Find where the given text appears and provide that cell's center as [x, y] coordinate. 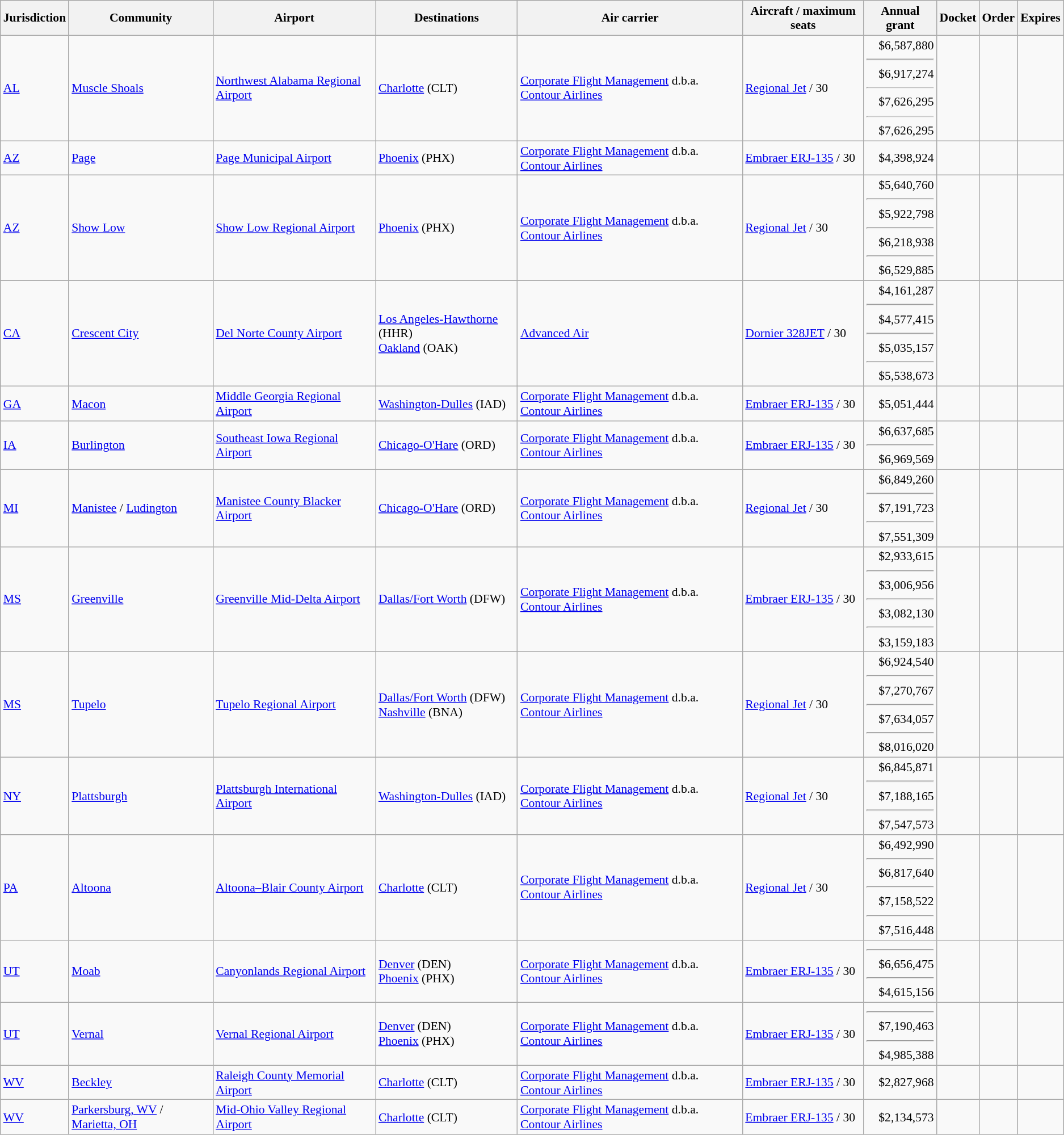
Los Angeles-Hawthorne (HHR)Oakland (OAK) [447, 334]
$6,587,880 $6,917,274 $7,626,295 $7,626,295 [900, 88]
Aircraft / maximum seats [803, 18]
$4,161,287 $4,577,415 $5,035,157 $5,538,673 [900, 334]
$2,933,615 $3,006,956 $3,082,130 $3,159,183 [900, 599]
GA [35, 404]
Manistee County Blacker Airport [294, 508]
$2,827,968 [900, 1083]
Mid-Ohio Valley Regional Airport [294, 1117]
$5,640,760 $5,922,798 $6,218,938 $6,529,885 [900, 228]
Crescent City [141, 334]
Vernal [141, 1034]
$6,849,260 $7,191,723 $7,551,309 [900, 508]
Greenville [141, 599]
Annual grant [900, 18]
Plattsburgh [141, 796]
Show Low Regional Airport [294, 228]
Del Norte County Airport [294, 334]
$6,492,990 $6,817,640 $7,158,522 $7,516,448 [900, 888]
Altoona–Blair County Airport [294, 888]
Macon [141, 404]
Canyonlands Regional Airport [294, 972]
Jurisdiction [35, 18]
Moab [141, 972]
IA [35, 445]
Muscle Shoals [141, 88]
Docket [958, 18]
Northwest Alabama Regional Airport [294, 88]
$5,051,444 [900, 404]
$2,134,573 [900, 1117]
$7,190,463 $4,985,388 [900, 1034]
$6,845,871 $7,188,165 $7,547,573 [900, 796]
Advanced Air [630, 334]
Tupelo [141, 705]
Expires [1041, 18]
Greenville Mid-Delta Airport [294, 599]
Show Low [141, 228]
Page Municipal Airport [294, 158]
$6,924,540 $7,270,767 $7,634,057 $8,016,020 [900, 705]
Manistee / Ludington [141, 508]
Beckley [141, 1083]
Dallas/Fort Worth (DFW) [447, 599]
MI [35, 508]
$6,637,685 $6,969,569 [900, 445]
Airport [294, 18]
Burlington [141, 445]
Parkersburg, WV / Marietta, OH [141, 1117]
Vernal Regional Airport [294, 1034]
Community [141, 18]
Dallas/Fort Worth (DFW)Nashville (BNA) [447, 705]
Destinations [447, 18]
AL [35, 88]
CA [35, 334]
Altoona [141, 888]
Dornier 328JET / 30 [803, 334]
NY [35, 796]
Raleigh County Memorial Airport [294, 1083]
Middle Georgia Regional Airport [294, 404]
$6,656,475 $4,615,156 [900, 972]
Plattsburgh International Airport [294, 796]
Order [998, 18]
PA [35, 888]
$4,398,924 [900, 158]
Air carrier [630, 18]
Page [141, 158]
Tupelo Regional Airport [294, 705]
Southeast Iowa Regional Airport [294, 445]
